Provide the [x, y] coordinate of the cell's center where the given text is located.  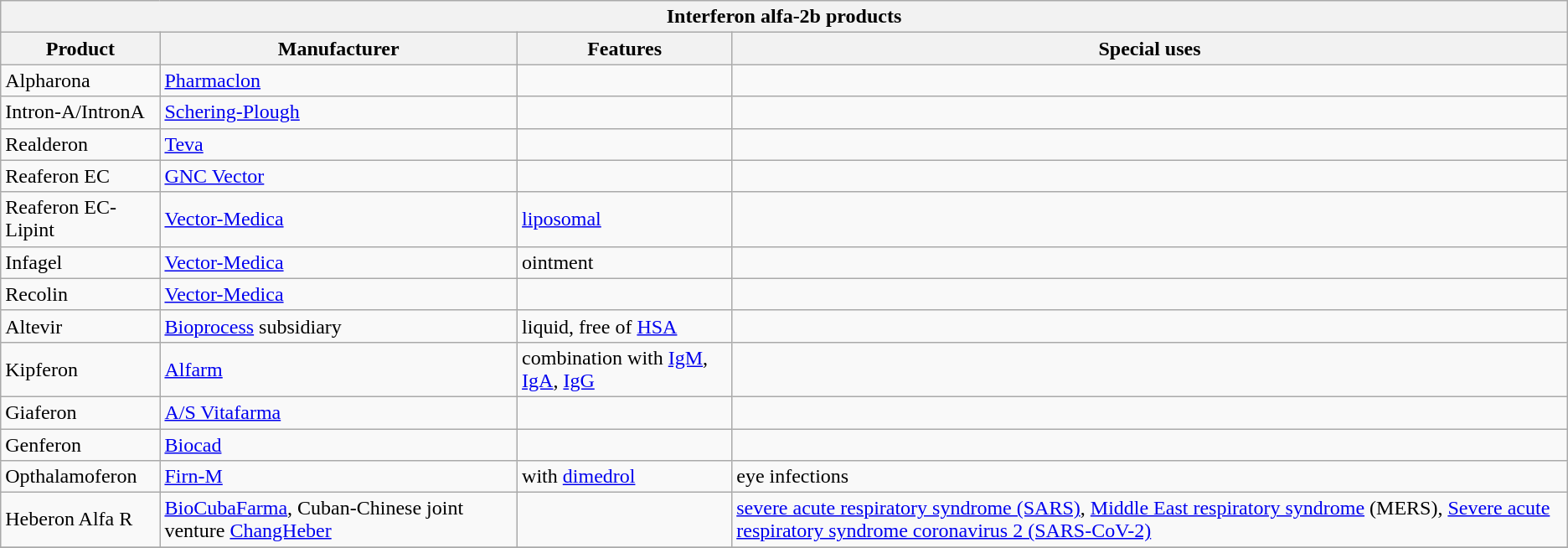
Intron-A/IntronA [80, 112]
Reaferon EC [80, 176]
severe acute respiratory syndrome (SARS), Middle East respiratory syndrome (MERS), Severe acute respiratory syndrome coronavirus 2 (SARS-CoV-2) [1150, 520]
Reaferon EC-Lipint [80, 220]
GNC Vector [338, 176]
Teva [338, 144]
Bioprocess subsidiary [338, 326]
Alfarm [338, 369]
Product [80, 49]
with dimedrol [625, 477]
Heberon Alfa R [80, 520]
liquid, free of HSA [625, 326]
Schering-Plough [338, 112]
Biocad [338, 445]
eye infections [1150, 477]
Manufacturer [338, 49]
Firn-M [338, 477]
Realderon [80, 144]
Infagel [80, 262]
Recolin [80, 294]
Giaferon [80, 412]
Interferon alfa-2b products [784, 17]
Genferon [80, 445]
BioCubaFarma, Cuban-Chinese joint venture ChangHeber [338, 520]
Kipferon [80, 369]
Pharmaclon [338, 80]
Special uses [1150, 49]
A/S Vitafarma [338, 412]
Features [625, 49]
ointment [625, 262]
Opthalamoferon [80, 477]
combination with IgM, IgA, IgG [625, 369]
Altevir [80, 326]
Alpharona [80, 80]
liposomal [625, 220]
